Return the (x, y) coordinate for the center point of the cell that contains the specified text.  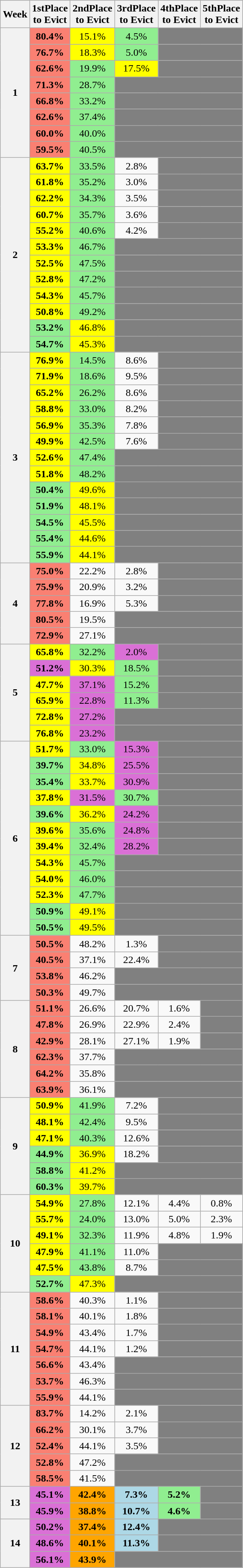
36.9% (93, 1154)
2ndPlaceto Evict (93, 14)
52.4% (50, 1446)
45.5% (93, 522)
5 (15, 692)
80.5% (50, 619)
7.6% (136, 441)
75.9% (50, 587)
53.8% (50, 976)
15.3% (136, 749)
32.2% (93, 652)
22.4% (136, 960)
2.3% (222, 1219)
15.2% (136, 684)
62.3% (50, 1057)
35.6% (93, 830)
63.9% (50, 1089)
2.1% (136, 1413)
20.9% (93, 587)
47.9% (50, 1251)
41.9% (93, 1106)
71.9% (50, 376)
1.6% (179, 1009)
45.1% (50, 1494)
19.5% (93, 619)
56.6% (50, 1365)
50.2% (50, 1527)
40.0% (93, 133)
53.2% (50, 328)
75.0% (50, 571)
62.2% (50, 198)
1.2% (136, 1349)
24.0% (93, 1219)
3.2% (136, 587)
77.8% (50, 603)
37.7% (93, 1057)
47.8% (50, 1025)
34.8% (93, 765)
11 (15, 1349)
27.2% (93, 717)
76.8% (50, 733)
45.3% (93, 344)
54.0% (50, 879)
4.6% (179, 1511)
49.9% (50, 441)
51.7% (50, 749)
18.3% (93, 52)
47.1% (50, 1138)
41.1% (93, 1251)
24.8% (136, 830)
53.3% (50, 247)
56.1% (50, 1559)
14.5% (93, 360)
60.7% (50, 214)
76.7% (50, 52)
35.2% (93, 182)
7.8% (136, 425)
39.4% (50, 846)
41.2% (93, 1170)
14.2% (93, 1413)
52.7% (50, 1284)
42.5% (93, 441)
5thPlaceto Evict (222, 14)
28.7% (93, 85)
Week (15, 14)
52.5% (50, 263)
66.2% (50, 1430)
55.7% (50, 1219)
63.7% (50, 166)
54.5% (50, 522)
17.5% (136, 69)
8 (15, 1049)
2 (15, 255)
34.3% (93, 198)
2.0% (136, 652)
41.5% (93, 1478)
4.8% (179, 1235)
19.9% (93, 69)
12 (15, 1446)
36.1% (93, 1089)
65.9% (50, 700)
60.3% (50, 1187)
46.2% (93, 976)
43.9% (93, 1559)
18.6% (93, 376)
44.6% (93, 539)
60.0% (50, 133)
20.7% (136, 1009)
16.9% (93, 603)
80.4% (50, 36)
53.7% (50, 1381)
64.2% (50, 1073)
58.6% (50, 1300)
51.2% (50, 668)
49.2% (93, 312)
51.1% (50, 1009)
3.7% (136, 1430)
26.6% (93, 1009)
47.4% (93, 457)
33.7% (93, 782)
12.1% (136, 1203)
0.8% (222, 1203)
71.3% (50, 85)
3.0% (136, 182)
4.2% (136, 231)
4 (15, 603)
46.7% (93, 247)
45.9% (50, 1511)
7.2% (136, 1106)
35.3% (93, 425)
23.2% (93, 733)
47.3% (93, 1284)
51.9% (50, 506)
8.7% (136, 1268)
35.4% (50, 782)
30.9% (136, 782)
13 (15, 1502)
4thPlaceto Evict (179, 14)
31.5% (93, 798)
18.5% (136, 668)
27.8% (93, 1203)
7 (15, 968)
35.7% (93, 214)
12.4% (136, 1527)
4.4% (179, 1203)
30.7% (136, 798)
36.2% (93, 814)
50.8% (50, 312)
11.9% (136, 1235)
76.9% (50, 360)
26.9% (93, 1025)
40.6% (93, 231)
1.8% (136, 1316)
55.4% (50, 539)
1.7% (136, 1333)
83.7% (50, 1413)
10.7% (136, 1511)
49.7% (93, 992)
3 (15, 457)
38.8% (93, 1511)
30.3% (93, 668)
55.2% (50, 231)
46.8% (93, 328)
42.9% (50, 1041)
6 (15, 839)
5.3% (136, 603)
3rdPlaceto Evict (136, 14)
58.1% (50, 1316)
66.8% (50, 101)
3.6% (136, 214)
18.2% (136, 1154)
5.2% (179, 1494)
65.8% (50, 652)
26.2% (93, 393)
8.2% (136, 409)
1stPlaceto Evict (50, 14)
72.8% (50, 717)
28.2% (136, 846)
37.8% (50, 798)
32.3% (93, 1235)
22.9% (136, 1025)
12.6% (136, 1138)
58.5% (50, 1478)
48.6% (50, 1543)
25.5% (136, 765)
50.3% (50, 992)
10 (15, 1243)
1.3% (136, 943)
51.8% (50, 474)
11.0% (136, 1251)
72.9% (50, 636)
50.4% (50, 490)
28.1% (93, 1041)
15.1% (93, 36)
35.8% (93, 1073)
4.5% (136, 36)
24.2% (136, 814)
32.4% (93, 846)
43.8% (93, 1268)
22.2% (93, 571)
46.0% (93, 879)
14 (15, 1543)
22.8% (93, 700)
49.5% (93, 927)
33.5% (93, 166)
33.2% (93, 101)
1 (15, 93)
65.2% (50, 393)
46.3% (93, 1381)
13.0% (136, 1219)
49.6% (93, 490)
7.3% (136, 1494)
59.5% (50, 149)
2.4% (179, 1025)
61.8% (50, 182)
52.3% (50, 895)
30.1% (93, 1430)
56.9% (50, 425)
52.6% (50, 457)
44.9% (50, 1154)
1.1% (136, 1300)
9 (15, 1146)
